Provide the (X, Y) coordinate of the cell's center where the given text is located.  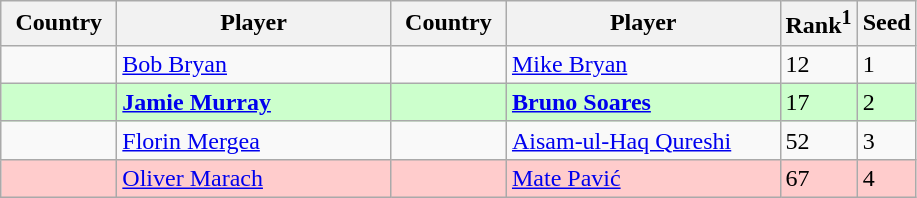
4 (886, 178)
67 (818, 178)
52 (818, 140)
2 (886, 102)
Mike Bryan (643, 64)
17 (818, 102)
Mate Pavić (643, 178)
Seed (886, 24)
Bob Bryan (254, 64)
Jamie Murray (254, 102)
Rank1 (818, 24)
Aisam-ul-Haq Qureshi (643, 140)
Florin Mergea (254, 140)
12 (818, 64)
1 (886, 64)
Bruno Soares (643, 102)
3 (886, 140)
Oliver Marach (254, 178)
